Return the [x, y] coordinate for the center point of the cell that contains the specified text.  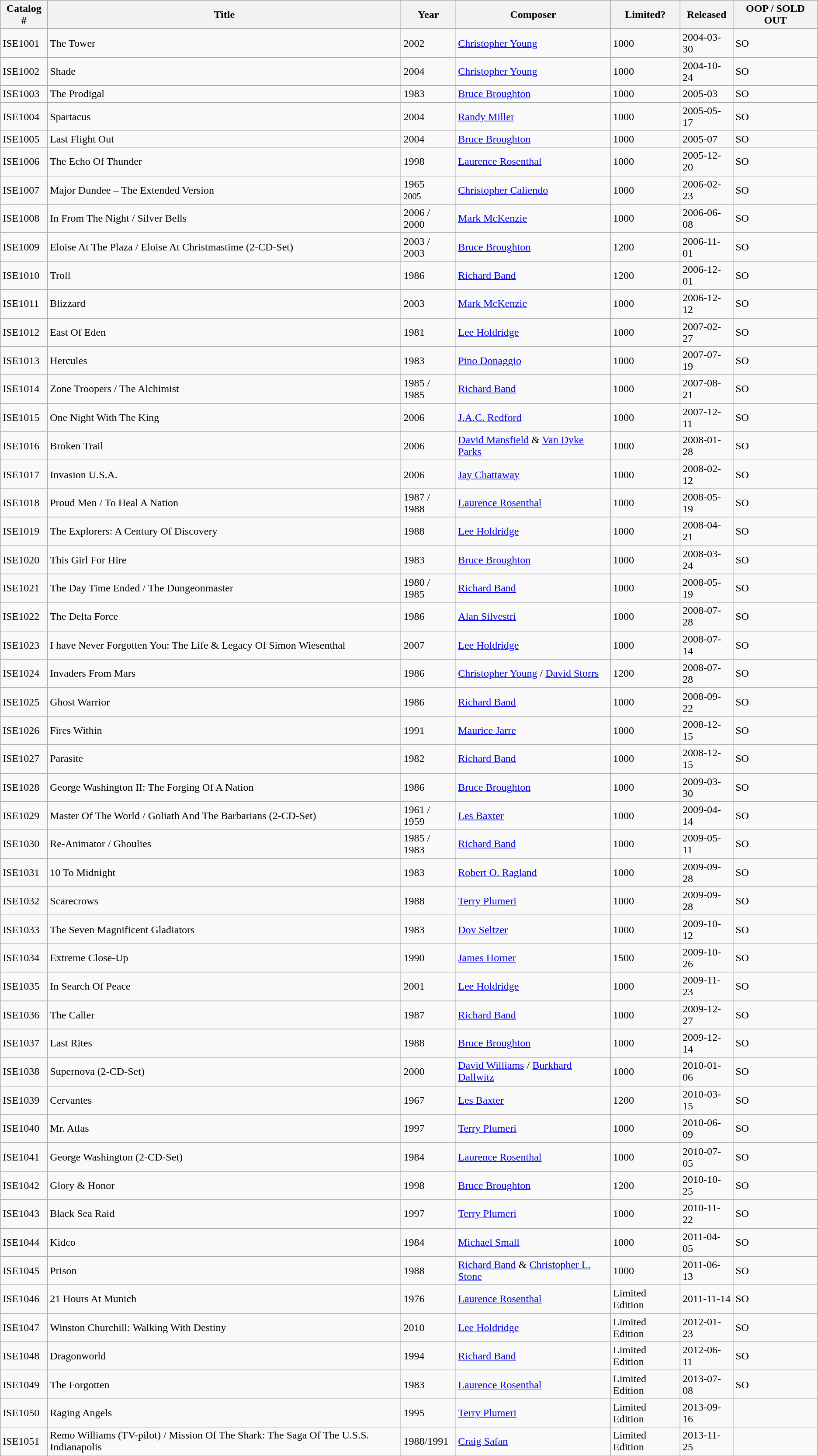
ISE1034 [24, 958]
2005-05-17 [706, 116]
ISE1040 [24, 1129]
ISE1027 [24, 759]
2006-02-23 [706, 190]
Alan Silvestri [533, 616]
Year [428, 15]
ISE1023 [24, 645]
This Girl For Hire [225, 559]
ISE1049 [24, 1385]
ISE1020 [24, 559]
2010-03-15 [706, 1100]
ISE1041 [24, 1157]
2009-10-12 [706, 929]
Remo Williams (TV-pilot) / Mission Of The Shark: The Saga Of The U.S.S. Indianapolis [225, 1442]
2008-04-21 [706, 532]
1985 / 1983 [428, 844]
1500 [645, 958]
2007-08-21 [706, 389]
Dov Seltzer [533, 929]
Last Flight Out [225, 139]
ISE1037 [24, 1043]
In From The Night / Silver Bells [225, 219]
ISE1039 [24, 1100]
2000 [428, 1072]
The Day Time Ended / The Dungeonmaster [225, 588]
David Mansfield & Van Dyke Parks [533, 446]
ISE1035 [24, 986]
2010-10-25 [706, 1185]
2011-11-14 [706, 1299]
ISE1016 [24, 446]
ISE1011 [24, 303]
1981 [428, 332]
21 Hours At Munich [225, 1299]
The Explorers: A Century Of Discovery [225, 532]
I have Never Forgotten You: The Life & Legacy Of Simon Wiesenthal [225, 645]
Shade [225, 72]
ISE1022 [24, 616]
1988/1991 [428, 1442]
ISE1048 [24, 1356]
Supernova (2-CD-Set) [225, 1072]
2013-09-16 [706, 1413]
The Delta Force [225, 616]
2008-07-14 [706, 645]
2009-05-11 [706, 844]
ISE1002 [24, 72]
ISE1001 [24, 43]
Broken Trail [225, 446]
1990 [428, 958]
2006 / 2000 [428, 219]
Christopher Caliendo [533, 190]
1987 / 1988 [428, 503]
Randy Miller [533, 116]
Eloise At The Plaza / Eloise At Christmastime (2-CD-Set) [225, 247]
2007-07-19 [706, 361]
ISE1019 [24, 532]
ISE1030 [24, 844]
ISE1009 [24, 247]
2006-12-12 [706, 303]
ISE1007 [24, 190]
2008-03-24 [706, 559]
ISE1047 [24, 1328]
Proud Men / To Heal A Nation [225, 503]
Fires Within [225, 730]
2010 [428, 1328]
2009-11-23 [706, 986]
1985 / 1985 [428, 389]
Kidco [225, 1242]
2010-07-05 [706, 1157]
ISE1025 [24, 702]
Title [225, 15]
Mr. Atlas [225, 1129]
2006-11-01 [706, 247]
1961 / 1959 [428, 816]
Re-Animator / Ghoulies [225, 844]
2013-07-08 [706, 1385]
2009-04-14 [706, 816]
2009-10-26 [706, 958]
2003 [428, 303]
2009-03-30 [706, 787]
Catalog # [24, 15]
ISE1028 [24, 787]
ISE1042 [24, 1185]
1982 [428, 759]
2010-11-22 [706, 1213]
1991 [428, 730]
Black Sea Raid [225, 1213]
2009-12-27 [706, 1015]
2001 [428, 986]
Glory & Honor [225, 1185]
Composer [533, 15]
ISE1045 [24, 1271]
10 To Midnight [225, 872]
ISE1038 [24, 1072]
2007-02-27 [706, 332]
Scarecrows [225, 901]
ISE1036 [24, 1015]
Extreme Close-Up [225, 958]
ISE1005 [24, 139]
ISE1013 [24, 361]
David Williams / Burkhard Dallwitz [533, 1072]
Master Of The World / Goliath And The Barbarians (2-CD-Set) [225, 816]
2010-01-06 [706, 1072]
ISE1033 [24, 929]
The Echo Of Thunder [225, 162]
Cervantes [225, 1100]
1995 [428, 1413]
2006-06-08 [706, 219]
Parasite [225, 759]
2007-12-11 [706, 418]
James Horner [533, 958]
ISE1029 [24, 816]
ISE1043 [24, 1213]
2012-06-11 [706, 1356]
Raging Angels [225, 1413]
Major Dundee – The Extended Version [225, 190]
2009-12-14 [706, 1043]
Prison [225, 1271]
The Caller [225, 1015]
Dragonworld [225, 1356]
The Prodigal [225, 94]
One Night With The King [225, 418]
2002 [428, 43]
1967 [428, 1100]
2005-03 [706, 94]
Troll [225, 275]
19652005 [428, 190]
1976 [428, 1299]
Robert O. Ragland [533, 872]
J.A.C. Redford [533, 418]
The Forgotten [225, 1385]
ISE1006 [24, 162]
Spartacus [225, 116]
Christopher Young / David Storrs [533, 673]
2003 / 2003 [428, 247]
2012-01-23 [706, 1328]
Blizzard [225, 303]
In Search Of Peace [225, 986]
ISE1004 [24, 116]
1994 [428, 1356]
East Of Eden [225, 332]
The Tower [225, 43]
ISE1017 [24, 475]
ISE1046 [24, 1299]
2010-06-09 [706, 1129]
Craig Safan [533, 1442]
ISE1014 [24, 389]
ISE1031 [24, 872]
2008-02-12 [706, 475]
ISE1032 [24, 901]
ISE1010 [24, 275]
ISE1012 [24, 332]
ISE1015 [24, 418]
ISE1008 [24, 219]
OOP / SOLD OUT [776, 15]
ISE1021 [24, 588]
Jay Chattaway [533, 475]
2005-12-20 [706, 162]
1980 / 1985 [428, 588]
2011-04-05 [706, 1242]
2007 [428, 645]
2011-06-13 [706, 1271]
2008-01-28 [706, 446]
2006-12-01 [706, 275]
Hercules [225, 361]
ISE1051 [24, 1442]
2004-03-30 [706, 43]
1987 [428, 1015]
Last Rites [225, 1043]
Pino Donaggio [533, 361]
2013-11-25 [706, 1442]
Zone Troopers / The Alchimist [225, 389]
Invaders From Mars [225, 673]
2008-09-22 [706, 702]
2005-07 [706, 139]
Winston Churchill: Walking With Destiny [225, 1328]
ISE1024 [24, 673]
ISE1026 [24, 730]
Released [706, 15]
2004-10-24 [706, 72]
Michael Small [533, 1242]
Maurice Jarre [533, 730]
ISE1050 [24, 1413]
ISE1018 [24, 503]
Richard Band & Christopher L. Stone [533, 1271]
The Seven Magnificent Gladiators [225, 929]
George Washington II: The Forging Of A Nation [225, 787]
George Washington (2-CD-Set) [225, 1157]
ISE1003 [24, 94]
ISE1044 [24, 1242]
Ghost Warrior [225, 702]
Invasion U.S.A. [225, 475]
Limited? [645, 15]
